From the cell containing the given text, extract its center point as [X, Y] coordinate. 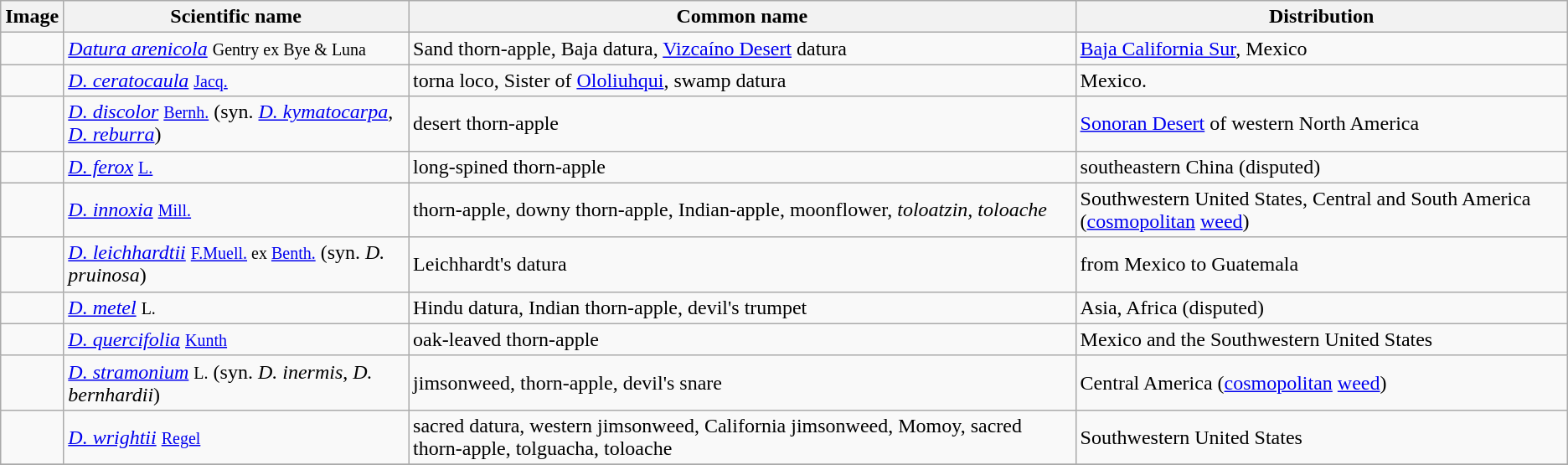
D. metel L. [236, 307]
D. wrightii Regel [236, 437]
D. discolor Bernh. (syn. D. kymatocarpa, D. reburra) [236, 124]
torna loco, Sister of Ololiuhqui, swamp datura [742, 80]
D. innoxia Mill. [236, 209]
Southwestern United States, Central and South America (cosmopolitan weed) [1322, 209]
thorn-apple, downy thorn-apple, Indian-apple, moonflower, toloatzin, toloache [742, 209]
D. leichhardtii F.Muell. ex Benth. (syn. D. pruinosa) [236, 265]
Sand thorn-apple, Baja datura, Vizcaíno Desert datura [742, 49]
southeastern China (disputed) [1322, 167]
Asia, Africa (disputed) [1322, 307]
sacred datura, western jimsonweed, California jimsonweed, Momoy, sacred thorn-apple, tolguacha, toloache [742, 437]
Distribution [1322, 17]
desert thorn-apple [742, 124]
Mexico. [1322, 80]
D. ferox L. [236, 167]
long-spined thorn-apple [742, 167]
Central America (cosmopolitan weed) [1322, 382]
Image [32, 17]
jimsonweed, thorn-apple, devil's snare [742, 382]
D. stramonium L. (syn. D. inermis, D. bernhardii) [236, 382]
Mexico and the Southwestern United States [1322, 339]
Datura arenicola Gentry ex Bye & Luna [236, 49]
Common name [742, 17]
Scientific name [236, 17]
Leichhardt's datura [742, 265]
Baja California Sur, Mexico [1322, 49]
Southwestern United States [1322, 437]
from Mexico to Guatemala [1322, 265]
Hindu datura, Indian thorn-apple, devil's trumpet [742, 307]
oak-leaved thorn-apple [742, 339]
D. ceratocaula Jacq. [236, 80]
D. quercifolia Kunth [236, 339]
Sonoran Desert of western North America [1322, 124]
